Find where the given text appears and provide that cell's center as [x, y] coordinate. 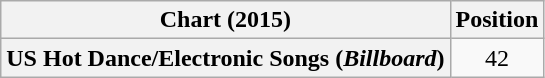
42 [497, 58]
Position [497, 20]
Chart (2015) [226, 20]
US Hot Dance/Electronic Songs (Billboard) [226, 58]
